Capture the cell that displays the provided text and extract its [x, y] central coordinate. 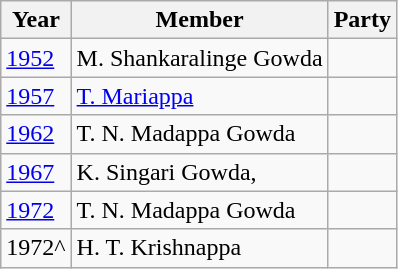
Year [36, 20]
1967 [36, 172]
1952 [36, 58]
1972 [36, 210]
Party [362, 20]
1957 [36, 96]
Member [200, 20]
T. Mariappa [200, 96]
M. Shankaralinge Gowda [200, 58]
1972^ [36, 248]
H. T. Krishnappa [200, 248]
1962 [36, 134]
K. Singari Gowda, [200, 172]
